Locate the cell with the specified text and output its [x, y] center coordinate. 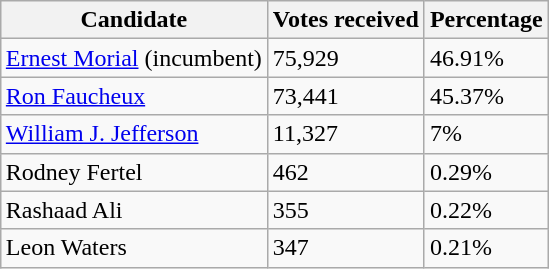
0.22% [486, 210]
Rodney Fertel [134, 172]
Leon Waters [134, 248]
Ron Faucheux [134, 96]
Votes received [346, 20]
0.21% [486, 248]
46.91% [486, 58]
11,327 [346, 134]
73,441 [346, 96]
347 [346, 248]
William J. Jefferson [134, 134]
0.29% [486, 172]
355 [346, 210]
Percentage [486, 20]
7% [486, 134]
75,929 [346, 58]
Rashaad Ali [134, 210]
45.37% [486, 96]
Ernest Morial (incumbent) [134, 58]
Candidate [134, 20]
462 [346, 172]
